Identify which cell holds the provided text, then report its [X, Y] central coordinate. 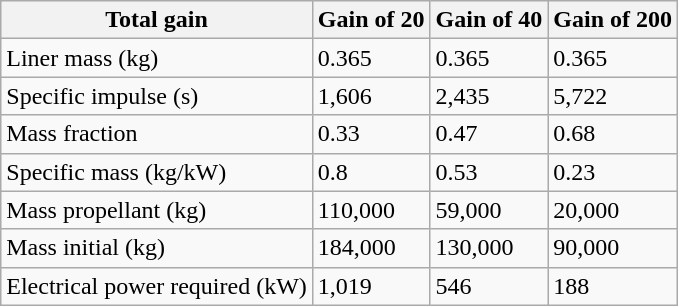
184,000 [371, 248]
Specific mass (kg/kW) [157, 172]
0.47 [489, 134]
0.68 [613, 134]
Mass fraction [157, 134]
0.53 [489, 172]
Gain of 20 [371, 20]
Mass initial (kg) [157, 248]
Mass propellant (kg) [157, 210]
2,435 [489, 96]
110,000 [371, 210]
5,722 [613, 96]
188 [613, 286]
Total gain [157, 20]
546 [489, 286]
Liner mass (kg) [157, 58]
90,000 [613, 248]
Specific impulse (s) [157, 96]
1,019 [371, 286]
Electrical power required (kW) [157, 286]
130,000 [489, 248]
1,606 [371, 96]
Gain of 200 [613, 20]
59,000 [489, 210]
0.8 [371, 172]
Gain of 40 [489, 20]
0.33 [371, 134]
20,000 [613, 210]
0.23 [613, 172]
